For the text-containing cell, return its midpoint in [X, Y] coordinate format. 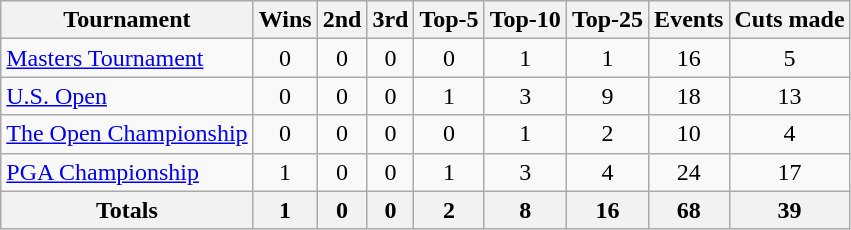
2nd [342, 20]
10 [689, 134]
3rd [390, 20]
24 [689, 172]
68 [689, 210]
Top-25 [607, 20]
Wins [285, 20]
The Open Championship [127, 134]
Totals [127, 210]
Masters Tournament [127, 58]
8 [525, 210]
Tournament [127, 20]
Top-5 [449, 20]
Cuts made [790, 20]
Top-10 [525, 20]
17 [790, 172]
Events [689, 20]
5 [790, 58]
18 [689, 96]
U.S. Open [127, 96]
39 [790, 210]
13 [790, 96]
9 [607, 96]
PGA Championship [127, 172]
